Provide the (X, Y) coordinate of the cell's center where the given text is located.  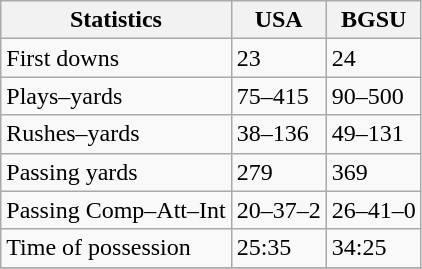
USA (278, 20)
BGSU (374, 20)
Passing Comp–Att–Int (116, 210)
Passing yards (116, 172)
49–131 (374, 134)
Time of possession (116, 248)
26–41–0 (374, 210)
34:25 (374, 248)
24 (374, 58)
First downs (116, 58)
75–415 (278, 96)
Plays–yards (116, 96)
90–500 (374, 96)
23 (278, 58)
Statistics (116, 20)
25:35 (278, 248)
279 (278, 172)
20–37–2 (278, 210)
38–136 (278, 134)
369 (374, 172)
Rushes–yards (116, 134)
